Pinpoint the cell where the given text exists, returning its [X, Y] midpoint coordinate. 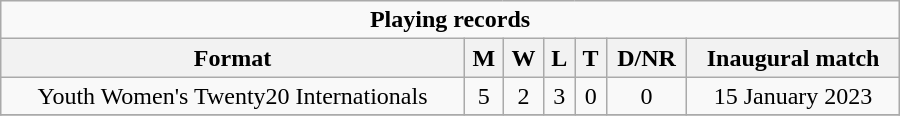
D/NR [646, 58]
M [484, 58]
T [590, 58]
3 [560, 96]
Playing records [450, 20]
Youth Women's Twenty20 Internationals [233, 96]
2 [523, 96]
Inaugural match [793, 58]
15 January 2023 [793, 96]
W [523, 58]
5 [484, 96]
Format [233, 58]
L [560, 58]
